Locate the cell with the specified text and output its (X, Y) center coordinate. 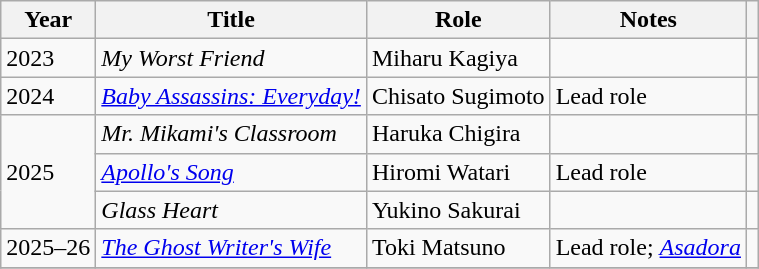
2025 (48, 172)
Year (48, 20)
My Worst Friend (232, 58)
Role (458, 20)
Glass Heart (232, 210)
Title (232, 20)
Yukino Sakurai (458, 210)
Chisato Sugimoto (458, 96)
Hiromi Watari (458, 172)
Toki Matsuno (458, 248)
Haruka Chigira (458, 134)
Lead role; Asadora (648, 248)
Miharu Kagiya (458, 58)
2024 (48, 96)
The Ghost Writer's Wife (232, 248)
2023 (48, 58)
Mr. Mikami's Classroom (232, 134)
2025–26 (48, 248)
Apollo's Song (232, 172)
Notes (648, 20)
Baby Assassins: Everyday! (232, 96)
